Provide the [x, y] coordinate of the cell's center where the given text is located.  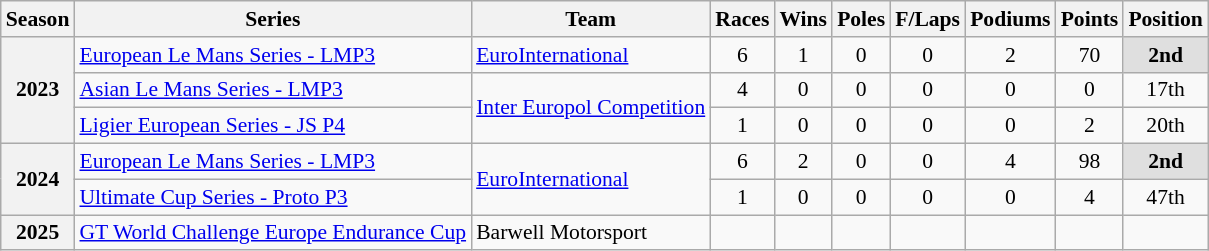
17th [1165, 90]
GT World Challenge Europe Endurance Cup [272, 233]
Inter Europol Competition [590, 108]
2023 [38, 90]
Barwell Motorsport [590, 233]
Ligier European Series - JS P4 [272, 126]
2024 [38, 180]
Podiums [1010, 19]
47th [1165, 197]
Team [590, 19]
Position [1165, 19]
F/Laps [928, 19]
Ultimate Cup Series - Proto P3 [272, 197]
Wins [803, 19]
20th [1165, 126]
Series [272, 19]
Poles [861, 19]
98 [1090, 162]
Asian Le Mans Series - LMP3 [272, 90]
70 [1090, 55]
Races [742, 19]
Season [38, 19]
2025 [38, 233]
Points [1090, 19]
